Extract the [x, y] coordinate from the center of the cell holding the provided text.  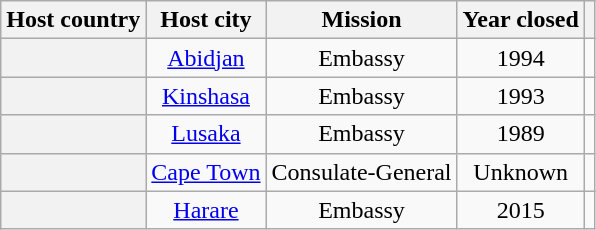
1993 [520, 96]
Year closed [520, 20]
Cape Town [206, 172]
Mission [362, 20]
1994 [520, 58]
Lusaka [206, 134]
Host country [74, 20]
Abidjan [206, 58]
Host city [206, 20]
2015 [520, 210]
Unknown [520, 172]
1989 [520, 134]
Consulate-General [362, 172]
Kinshasa [206, 96]
Harare [206, 210]
